Capture the cell that displays the provided text and extract its (X, Y) central coordinate. 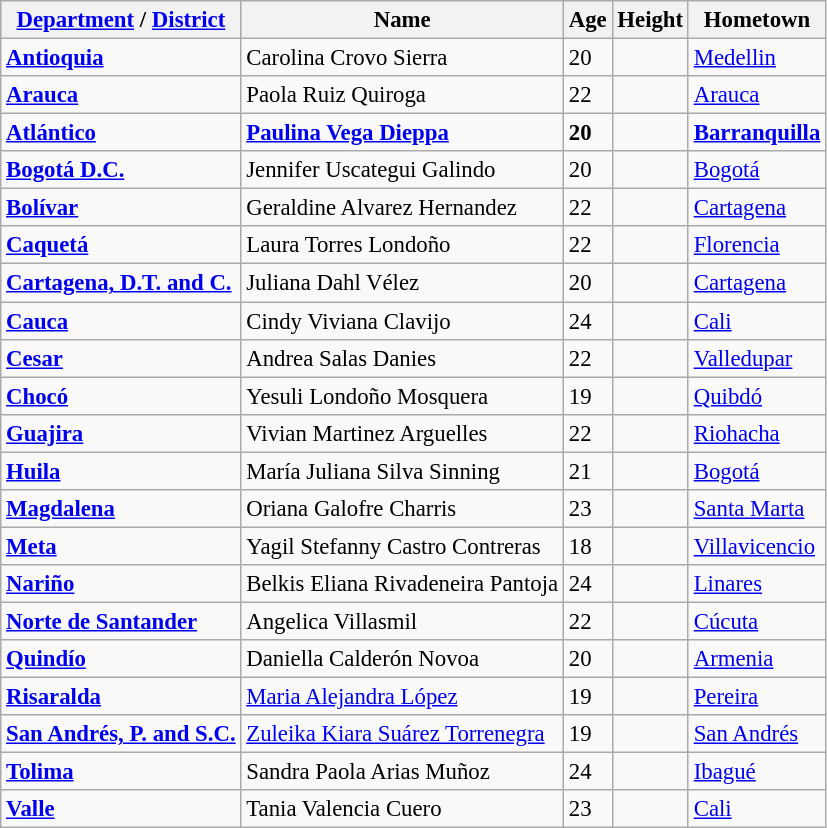
Cesar (121, 358)
Juliana Dahl Vélez (402, 283)
Villavicencio (756, 546)
Santa Marta (756, 509)
Linares (756, 584)
Chocó (121, 396)
Guajira (121, 433)
Risaralda (121, 697)
Yesuli Londoño Mosquera (402, 396)
21 (588, 471)
Paulina Vega Dieppa (402, 133)
Name (402, 20)
Antioquia (121, 58)
Tolima (121, 772)
Ibagué (756, 772)
Valledupar (756, 358)
Yagil Stefanny Castro Contreras (402, 546)
Zuleika Kiara Suárez Torrenegra (402, 734)
Riohacha (756, 433)
Oriana Galofre Charris (402, 509)
Medellin (756, 58)
Quindío (121, 659)
Tania Valencia Cuero (402, 809)
Cartagena, D.T. and C. (121, 283)
Barranquilla (756, 133)
18 (588, 546)
Carolina Crovo Sierra (402, 58)
Daniella Calderón Novoa (402, 659)
Quibdó (756, 396)
Magdalena (121, 509)
Cauca (121, 321)
Sandra Paola Arias Muñoz (402, 772)
Vivian Martinez Arguelles (402, 433)
Huila (121, 471)
Angelica Villasmil (402, 621)
Atlántico (121, 133)
Norte de Santander (121, 621)
Age (588, 20)
Paola Ruiz Quiroga (402, 95)
San Andrés, P. and S.C. (121, 734)
Bogotá D.C. (121, 170)
Hometown (756, 20)
María Juliana Silva Sinning (402, 471)
Laura Torres Londoño (402, 245)
Nariño (121, 584)
Meta (121, 546)
Florencia (756, 245)
San Andrés (756, 734)
Height (650, 20)
Caquetá (121, 245)
Valle (121, 809)
Cúcuta (756, 621)
Geraldine Alvarez Hernandez (402, 208)
Andrea Salas Danies (402, 358)
Jennifer Uscategui Galindo (402, 170)
Maria Alejandra López (402, 697)
Department / District (121, 20)
Pereira (756, 697)
Cindy Viviana Clavijo (402, 321)
Armenia (756, 659)
Belkis Eliana Rivadeneira Pantoja (402, 584)
Bolívar (121, 208)
